Output the [x, y] coordinate of the center of the cell containing the given text.  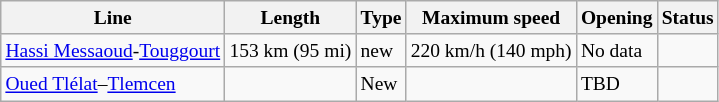
new [381, 50]
Length [290, 18]
Line [113, 18]
Maximum speed [491, 18]
220 km/h (140 mph) [491, 50]
Hassi Messaoud-Touggourt [113, 50]
153 km (95 mi) [290, 50]
Status [688, 18]
Opening [616, 18]
No data [616, 50]
Type [381, 18]
New [381, 84]
TBD [616, 84]
Oued Tlélat–Tlemcen [113, 84]
